Provide the [x, y] coordinate of the cell's center where the given text is located.  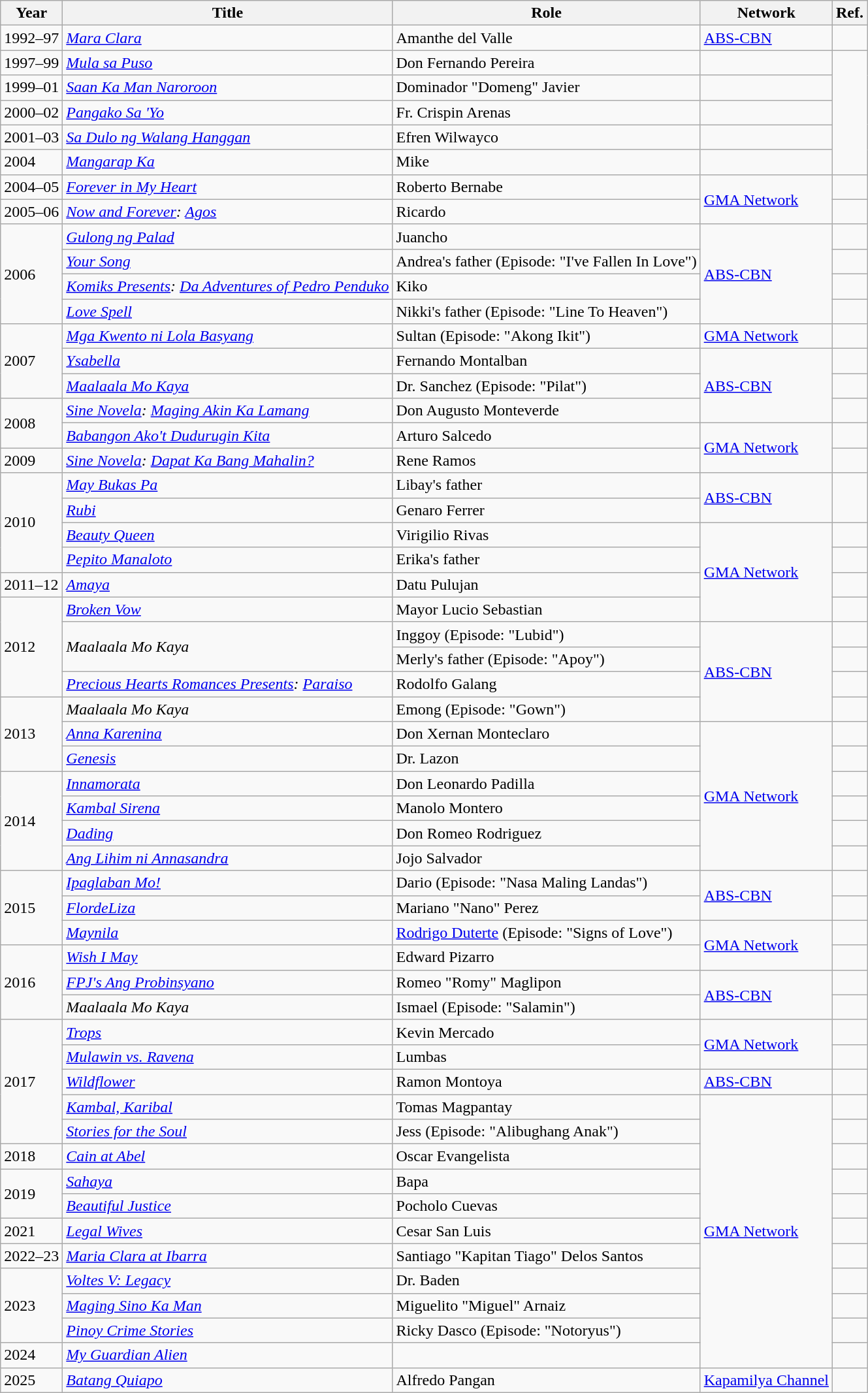
Stories for the Soul [227, 1132]
Amanthe del Valle [546, 38]
Genaro Ferrer [546, 510]
Batang Quiapo [227, 1380]
2019 [31, 1194]
Mulawin vs. Ravena [227, 1057]
Sultan (Episode: "Akong Ikit") [546, 336]
Forever in My Heart [227, 187]
Innamorata [227, 784]
Dr. Lazon [546, 759]
2005–06 [31, 212]
Your Song [227, 261]
Ref. [849, 13]
Efren Wilwayco [546, 137]
Genesis [227, 759]
Kambal Sirena [227, 809]
Fernando Montalban [546, 361]
FlordeLiza [227, 908]
Merly's father (Episode: "Apoy") [546, 659]
FPJ's Ang Probinsyano [227, 982]
Maria Clara at Ibarra [227, 1256]
Ipaglaban Mo! [227, 883]
Emong (Episode: "Gown") [546, 709]
Manolo Montero [546, 809]
Mike [546, 162]
Precious Hearts Romances Presents: Paraiso [227, 684]
Network [766, 13]
Rubi [227, 510]
1992–97 [31, 38]
1999–01 [31, 88]
Gulong ng Palad [227, 236]
Lumbas [546, 1057]
Bapa [546, 1181]
2015 [31, 908]
Sahaya [227, 1181]
May Bukas Pa [227, 485]
Andrea's father (Episode: "I've Fallen In Love") [546, 261]
Legal Wives [227, 1231]
Oscar Evangelista [546, 1157]
2007 [31, 361]
Tomas Magpantay [546, 1107]
2010 [31, 522]
2009 [31, 460]
Voltes V: Legacy [227, 1281]
Don Augusto Monteverde [546, 411]
Rodolfo Galang [546, 684]
Babangon Ako't Dudurugin Kita [227, 436]
Nikki's father (Episode: "Line To Heaven") [546, 312]
Anna Karenina [227, 734]
Cain at Abel [227, 1157]
2016 [31, 982]
Kapamilya Channel [766, 1380]
Kevin Mercado [546, 1032]
Pangako Sa 'Yo [227, 112]
Rodrigo Duterte (Episode: "Signs of Love") [546, 933]
Don Romeo Rodriguez [546, 833]
Edward Pizarro [546, 957]
Pepito Manaloto [227, 560]
Dario (Episode: "Nasa Maling Landas") [546, 883]
Trops [227, 1032]
Dading [227, 833]
Mga Kwento ni Lola Basyang [227, 336]
Beautiful Justice [227, 1206]
Beauty Queen [227, 535]
Roberto Bernabe [546, 187]
Mara Clara [227, 38]
2004 [31, 162]
Wish I May [227, 957]
My Guardian Alien [227, 1355]
2000–02 [31, 112]
Title [227, 13]
Now and Forever: Agos [227, 212]
2024 [31, 1355]
Ricky Dasco (Episode: "Notoryus") [546, 1330]
1997–99 [31, 63]
2013 [31, 733]
Dr. Sanchez (Episode: "Pilat") [546, 386]
Role [546, 13]
Don Xernan Monteclaro [546, 734]
2022–23 [31, 1256]
Rene Ramos [546, 460]
Maynila [227, 933]
Juancho [546, 236]
Sine Novela: Maging Akin Ka Lamang [227, 411]
Sine Novela: Dapat Ka Bang Mahalin? [227, 460]
Pocholo Cuevas [546, 1206]
2004–05 [31, 187]
Datu Pulujan [546, 584]
Love Spell [227, 312]
2025 [31, 1380]
Ang Lihim ni Annasandra [227, 858]
Libay's father [546, 485]
Broken Vow [227, 609]
Jess (Episode: "Alibughang Anak") [546, 1132]
Kiko [546, 286]
2017 [31, 1081]
Saan Ka Man Naroroon [227, 88]
2001–03 [31, 137]
Komiks Presents: Da Adventures of Pedro Penduko [227, 286]
2008 [31, 423]
Arturo Salcedo [546, 436]
Ramon Montoya [546, 1081]
Mayor Lucio Sebastian [546, 609]
Mariano "Nano" Perez [546, 908]
2011–12 [31, 584]
2018 [31, 1157]
Kambal, Karibal [227, 1107]
Ysabella [227, 361]
2006 [31, 274]
Alfredo Pangan [546, 1380]
2021 [31, 1231]
Dr. Baden [546, 1281]
Romeo "Romy" Maglipon [546, 982]
Amaya [227, 584]
Pinoy Crime Stories [227, 1330]
Inggoy (Episode: "Lubid") [546, 634]
Santiago "Kapitan Tiago" Delos Santos [546, 1256]
Maging Sino Ka Man [227, 1305]
Jojo Salvador [546, 858]
Fr. Crispin Arenas [546, 112]
Don Leonardo Padilla [546, 784]
2014 [31, 821]
Ricardo [546, 212]
Mula sa Puso [227, 63]
Erika's father [546, 560]
Dominador "Domeng" Javier [546, 88]
2012 [31, 647]
Don Fernando Pereira [546, 63]
Mangarap Ka [227, 162]
Wildflower [227, 1081]
Miguelito "Miguel" Arnaiz [546, 1305]
Virigilio Rivas [546, 535]
Sa Dulo ng Walang Hanggan [227, 137]
2023 [31, 1305]
Ismael (Episode: "Salamin") [546, 1007]
Cesar San Luis [546, 1231]
Year [31, 13]
